Determine the (x, y) coordinate at the center of the cell enclosing the given text.  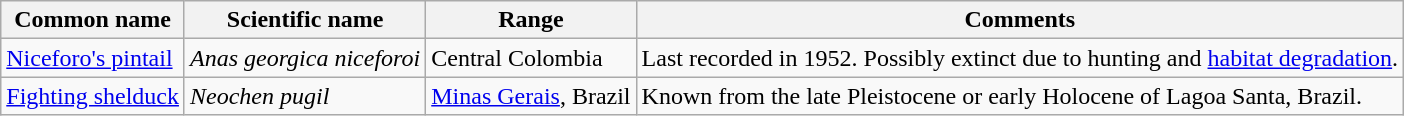
Niceforo's pintail (93, 58)
Range (531, 20)
Common name (93, 20)
Fighting shelduck (93, 96)
Comments (1020, 20)
Last recorded in 1952. Possibly extinct due to hunting and habitat degradation. (1020, 58)
Central Colombia (531, 58)
Neochen pugil (304, 96)
Anas georgica niceforoi (304, 58)
Known from the late Pleistocene or early Holocene of Lagoa Santa, Brazil. (1020, 96)
Minas Gerais, Brazil (531, 96)
Scientific name (304, 20)
